Capture the cell that displays the provided text and extract its [X, Y] central coordinate. 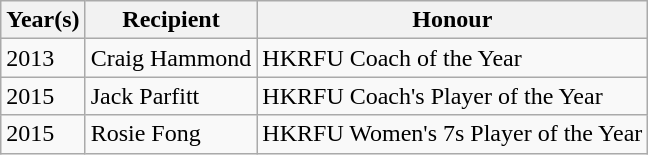
Jack Parfitt [171, 96]
HKRFU Coach of the Year [452, 58]
HKRFU Women's 7s Player of the Year [452, 134]
HKRFU Coach's Player of the Year [452, 96]
Year(s) [43, 20]
Recipient [171, 20]
Craig Hammond [171, 58]
Rosie Fong [171, 134]
Honour [452, 20]
2013 [43, 58]
